Identify which cell holds the provided text, then report its [x, y] central coordinate. 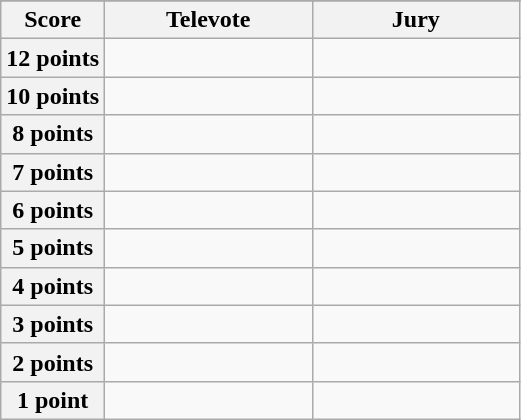
5 points [53, 248]
7 points [53, 172]
1 point [53, 400]
2 points [53, 362]
Jury [416, 20]
Score [53, 20]
4 points [53, 286]
Televote [209, 20]
10 points [53, 96]
8 points [53, 134]
12 points [53, 58]
6 points [53, 210]
3 points [53, 324]
